Scan for the cell matching the given text and deliver its (x, y) coordinate at center. 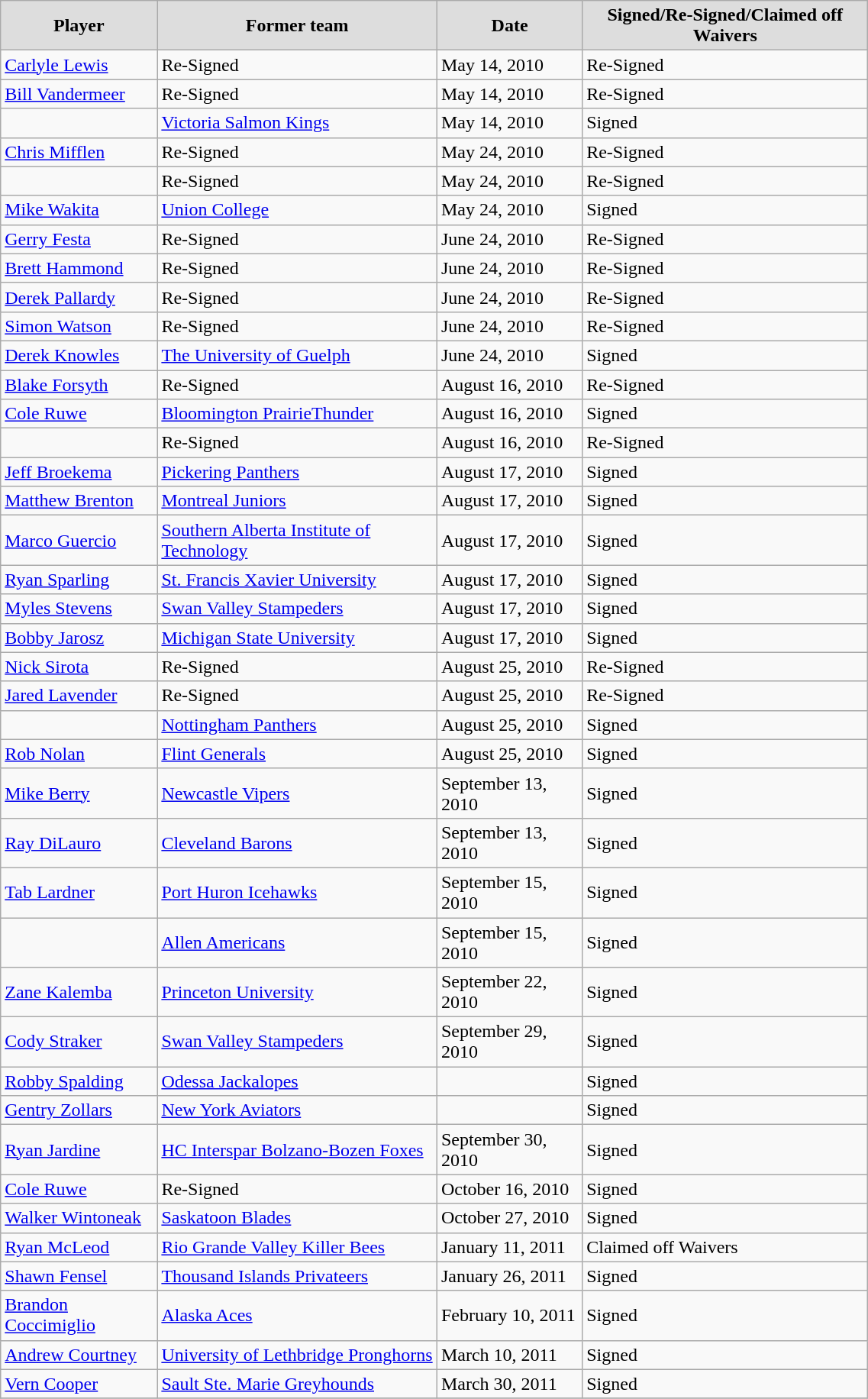
March 10, 2011 (509, 1355)
Nick Sirota (79, 667)
Saskatoon Blades (298, 1218)
Jared Lavender (79, 696)
The University of Guelph (298, 355)
Signed/Re-Signed/Claimed off Waivers (725, 26)
Sault Ste. Marie Greyhounds (298, 1384)
February 10, 2011 (509, 1315)
Gentry Zollars (79, 1110)
Blake Forsyth (79, 384)
Montreal Juniors (298, 501)
Rob Nolan (79, 754)
Marco Guercio (79, 541)
Port Huron Icehawks (298, 892)
October 16, 2010 (509, 1189)
University of Lethbridge Pronghorns (298, 1355)
Nottingham Panthers (298, 725)
Bill Vandermeer (79, 94)
St. Francis Xavier University (298, 580)
Matthew Brenton (79, 501)
Vern Cooper (79, 1384)
September 29, 2010 (509, 1042)
Mike Wakita (79, 210)
Date (509, 26)
Player (79, 26)
Derek Knowles (79, 355)
Zane Kalemba (79, 993)
Newcastle Vipers (298, 793)
October 27, 2010 (509, 1218)
Cleveland Barons (298, 843)
Walker Wintoneak (79, 1218)
Chris Mifflen (79, 152)
Allen Americans (298, 942)
Andrew Courtney (79, 1355)
Brett Hammond (79, 268)
New York Aviators (298, 1110)
Union College (298, 210)
Ray DiLauro (79, 843)
Mike Berry (79, 793)
Flint Generals (298, 754)
March 30, 2011 (509, 1384)
Shawn Fensel (79, 1276)
Pickering Panthers (298, 472)
Ryan McLeod (79, 1247)
Ryan Jardine (79, 1150)
Derek Pallardy (79, 297)
Southern Alberta Institute of Technology (298, 541)
Jeff Broekema (79, 472)
January 11, 2011 (509, 1247)
Michigan State University (298, 638)
Claimed off Waivers (725, 1247)
Former team (298, 26)
Simon Watson (79, 326)
HC Interspar Bolzano-Bozen Foxes (298, 1150)
Princeton University (298, 993)
Ryan Sparling (79, 580)
Gerry Festa (79, 239)
Cody Straker (79, 1042)
Bobby Jarosz (79, 638)
Tab Lardner (79, 892)
Thousand Islands Privateers (298, 1276)
Carlyle Lewis (79, 65)
September 22, 2010 (509, 993)
Myles Stevens (79, 609)
Alaska Aces (298, 1315)
Victoria Salmon Kings (298, 123)
Rio Grande Valley Killer Bees (298, 1247)
Odessa Jackalopes (298, 1081)
September 30, 2010 (509, 1150)
Robby Spalding (79, 1081)
Brandon Coccimiglio (79, 1315)
Bloomington PrairieThunder (298, 414)
January 26, 2011 (509, 1276)
